Identify which cell holds the provided text, then report its (X, Y) central coordinate. 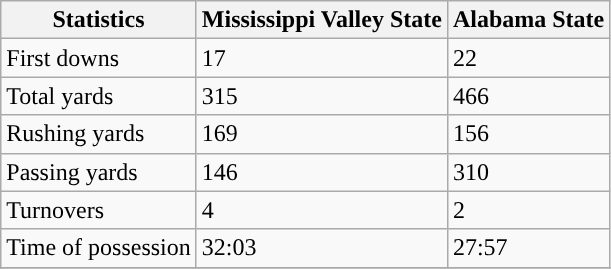
169 (322, 134)
Passing yards (99, 172)
2 (528, 210)
17 (322, 58)
156 (528, 134)
22 (528, 58)
310 (528, 172)
Turnovers (99, 210)
146 (322, 172)
Time of possession (99, 248)
466 (528, 96)
32:03 (322, 248)
27:57 (528, 248)
Total yards (99, 96)
Alabama State (528, 20)
315 (322, 96)
First downs (99, 58)
4 (322, 210)
Mississippi Valley State (322, 20)
Statistics (99, 20)
Rushing yards (99, 134)
